Capture the cell that displays the provided text and extract its [x, y] central coordinate. 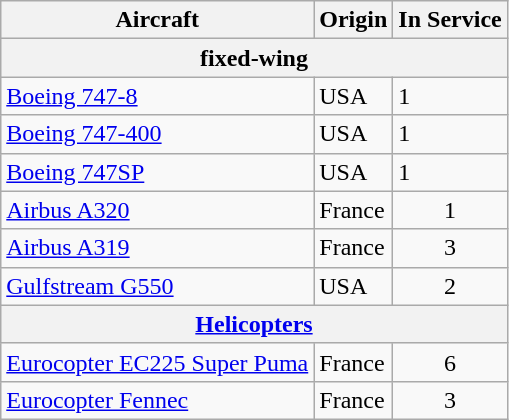
Eurocopter EC225 Super Puma [158, 362]
Aircraft [158, 20]
2 [450, 286]
Eurocopter Fennec [158, 400]
Boeing 747SP [158, 172]
Airbus A320 [158, 210]
Boeing 747-400 [158, 134]
fixed-wing [254, 58]
Helicopters [254, 324]
6 [450, 362]
Airbus A319 [158, 248]
In Service [450, 20]
Gulfstream G550 [158, 286]
Origin [354, 20]
Boeing 747-8 [158, 96]
